Pinpoint the cell where the given text exists, returning its [X, Y] midpoint coordinate. 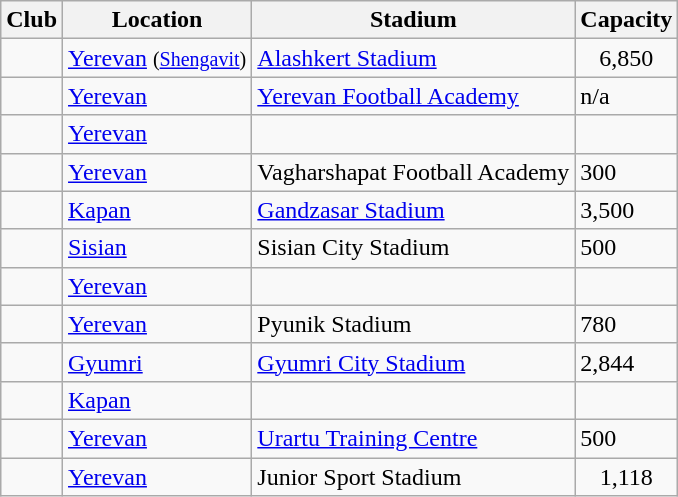
Gyumri [158, 362]
Sisian [158, 248]
1,118 [626, 477]
6,850 [626, 58]
Alashkert Stadium [414, 58]
Location [158, 20]
2,844 [626, 362]
Stadium [414, 20]
Junior Sport Stadium [414, 477]
300 [626, 172]
3,500 [626, 210]
Urartu Training Centre [414, 438]
Gyumri City Stadium [414, 362]
Sisian City Stadium [414, 248]
Vagharshapat Football Academy [414, 172]
Gandzasar Stadium [414, 210]
Capacity [626, 20]
780 [626, 324]
Yerevan (Shengavit) [158, 58]
n/a [626, 96]
Pyunik Stadium [414, 324]
Club [32, 20]
Yerevan Football Academy [414, 96]
